Find where the given text appears and provide that cell's center as [x, y] coordinate. 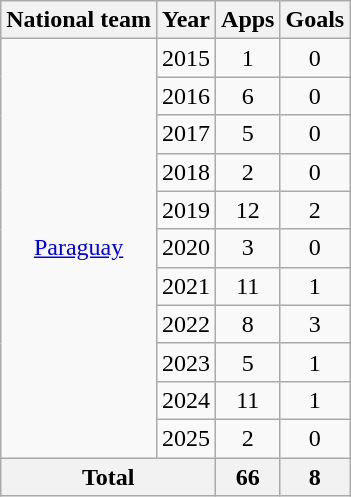
2021 [186, 286]
66 [248, 477]
2020 [186, 248]
2016 [186, 96]
Goals [315, 20]
Total [108, 477]
12 [248, 210]
2023 [186, 362]
2024 [186, 400]
2022 [186, 324]
2017 [186, 134]
Year [186, 20]
2018 [186, 172]
Paraguay [79, 248]
Apps [248, 20]
2025 [186, 438]
6 [248, 96]
2015 [186, 58]
2019 [186, 210]
National team [79, 20]
